Locate the cell with the specified text and output its (x, y) center coordinate. 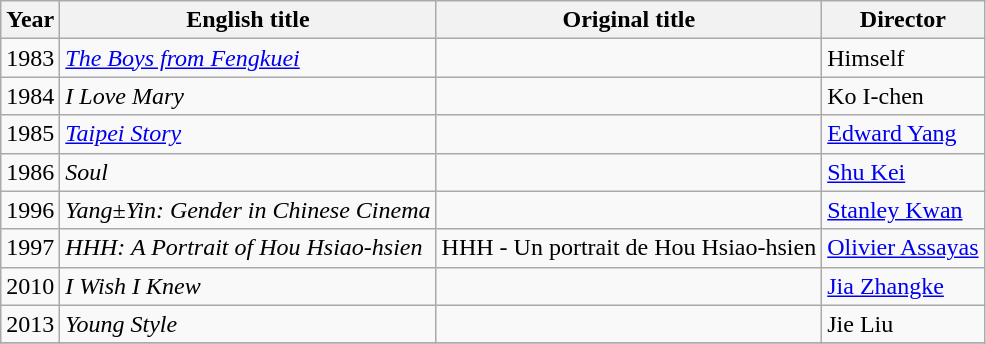
I Wish I Knew (248, 286)
Jie Liu (903, 324)
1985 (30, 134)
2013 (30, 324)
1984 (30, 96)
1996 (30, 210)
The Boys from Fengkuei (248, 58)
Olivier Assayas (903, 248)
Edward Yang (903, 134)
Year (30, 20)
1997 (30, 248)
Taipei Story (248, 134)
Stanley Kwan (903, 210)
HHH - Un portrait de Hou Hsiao-hsien (629, 248)
Yang±Yin: Gender in Chinese Cinema (248, 210)
2010 (30, 286)
Shu Kei (903, 172)
1983 (30, 58)
English title (248, 20)
Jia Zhangke (903, 286)
Director (903, 20)
Ko I-chen (903, 96)
1986 (30, 172)
Soul (248, 172)
HHH: A Portrait of Hou Hsiao-hsien (248, 248)
Original title (629, 20)
Himself (903, 58)
Young Style (248, 324)
I Love Mary (248, 96)
